For the text-containing cell, return its midpoint in (X, Y) coordinate format. 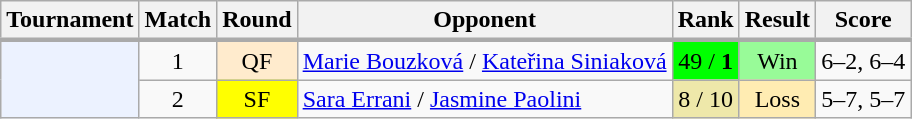
Win (777, 60)
SF (257, 99)
8 / 10 (706, 99)
Opponent (484, 21)
Result (777, 21)
Tournament (70, 21)
Match (178, 21)
Loss (777, 99)
5–7, 5–7 (864, 99)
Score (864, 21)
Rank (706, 21)
Sara Errani / Jasmine Paolini (484, 99)
QF (257, 60)
Marie Bouzková / Kateřina Siniaková (484, 60)
49 / 1 (706, 60)
6–2, 6–4 (864, 60)
Round (257, 21)
1 (178, 60)
2 (178, 99)
